Pinpoint the cell where the given text exists, returning its (x, y) midpoint coordinate. 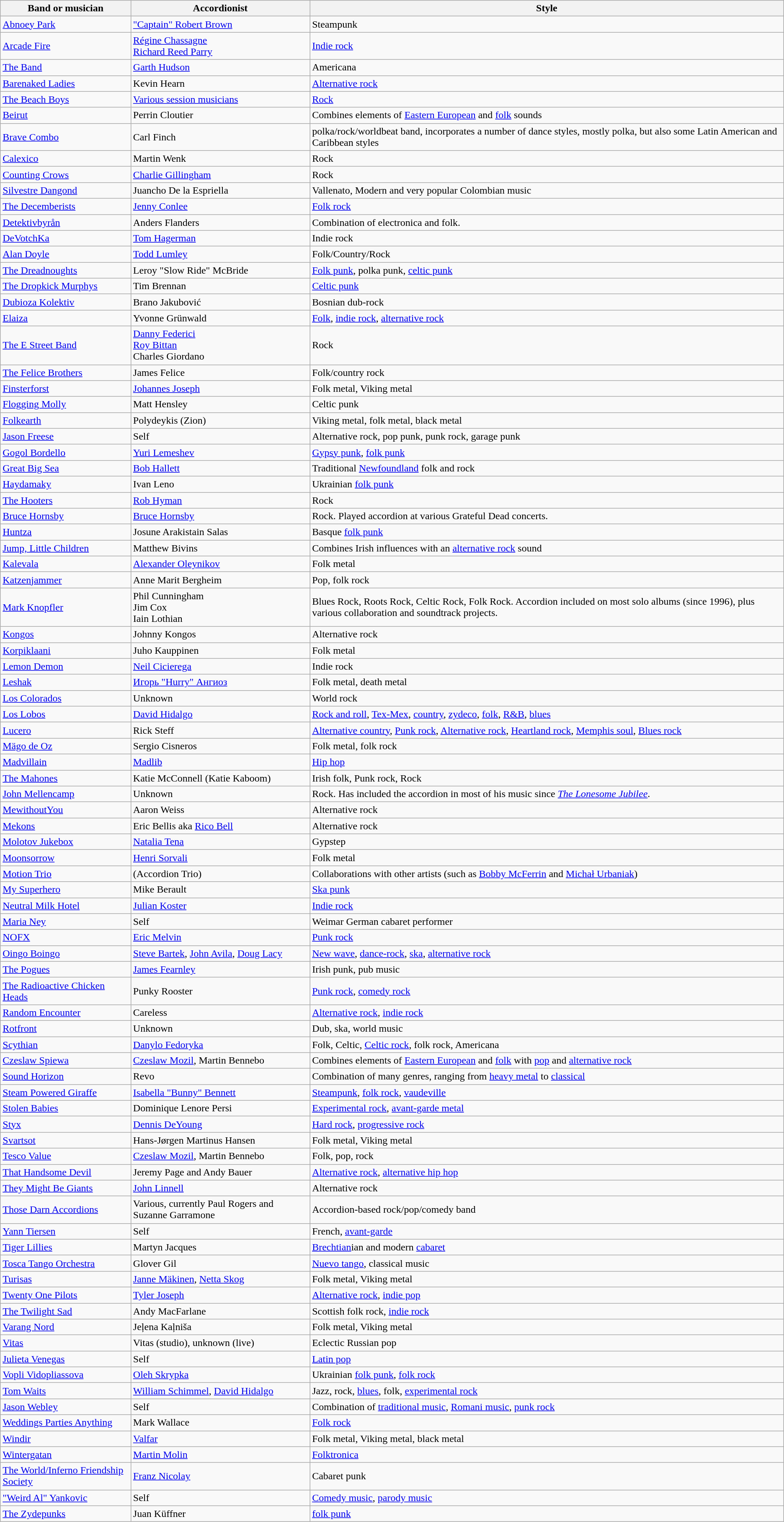
Rotfront (66, 1028)
Rock and roll, Tex-Mex, country, zydeco, folk, R&B, blues (547, 714)
Vitas (studio), unknown (live) (220, 1343)
Tom Hagerman (220, 238)
Tiger Lillies (66, 1247)
Phil Cunningham Jim Cox Iain Lothian (220, 607)
Valfar (220, 1439)
Bosnian dub-rock (547, 302)
Barenaked Ladies (66, 83)
Isabella "Bunny" Bennett (220, 1092)
Varang Nord (66, 1327)
New wave, dance-rock, ska, alternative rock (547, 953)
Alternative rock, indie rock (547, 1012)
Vallenato, Modern and very popular Colombian music (547, 190)
Combination of electronica and folk. (547, 223)
Alan Doyle (66, 254)
Scythian (66, 1045)
Steam Powered Giraffe (66, 1092)
NOFX (66, 937)
Katie McConnell (Katie Kaboom) (220, 778)
Sound Horizon (66, 1077)
Sergio Cisneros (220, 746)
Various, currently Paul Rogers and Suzanne Garramone (220, 1209)
Yann Tiersen (66, 1231)
Windir (66, 1439)
Punky Rooster (220, 991)
Carl Finch (220, 137)
Lucero (66, 730)
Anne Marit Bergheim (220, 580)
My Superhero (66, 890)
Folk, Celtic, Celtic rock, folk rock, Americana (547, 1045)
Counting Crows (66, 174)
Johnny Kongos (220, 634)
Mike Berault (220, 890)
Polydeykis (Zion) (220, 420)
Scottish folk rock, indie rock (547, 1311)
folk punk (547, 1514)
Bob Hallett (220, 468)
Natalia Tena (220, 842)
William Schimmel, David Hidalgo (220, 1391)
The Beach Boys (66, 99)
Mark Wallace (220, 1423)
Lemon Demon (66, 666)
MewithoutYou (66, 810)
Combines elements of Eastern European and folk with pop and alternative rock (547, 1061)
Dennis DeYoung (220, 1124)
Detektivbyrån (66, 223)
Jump, Little Children (66, 548)
Accordionist (220, 8)
Glover Gil (220, 1263)
(Accordion Trio) (220, 874)
Finsterforst (66, 388)
Huntza (66, 532)
Steve Bartek, John Avila, Doug Lacy (220, 953)
Great Big Sea (66, 468)
Irish punk, pub music (547, 969)
Gypsy punk, folk punk (547, 452)
Nuevo tango, classical music (547, 1263)
Weddings Parties Anything (66, 1423)
Alternative rock, indie pop (547, 1295)
Dub, ska, world music (547, 1028)
Dubioza Kolektiv (66, 302)
Todd Lumley (220, 254)
David Hidalgo (220, 714)
Jason Webley (66, 1407)
Rick Steff (220, 730)
The Mahones (66, 778)
That Handsome Devil (66, 1172)
Julieta Venegas (66, 1359)
Eric Melvin (220, 937)
Ukrainian folk punk (547, 484)
Tosca Tango Orchestra (66, 1263)
Neil Cicierega (220, 666)
The Hooters (66, 500)
Matt Hensley (220, 404)
Andy MacFarlane (220, 1311)
Folk/country rock (547, 373)
Brano Jakubović (220, 302)
Styx (66, 1124)
Brechtianian and modern cabaret (547, 1247)
Tim Brennan (220, 286)
Jeremy Page and Andy Bauer (220, 1172)
Игорь "Hurry" Ангиоз (220, 682)
The E Street Band (66, 345)
Julian Koster (220, 906)
Tesco Value (66, 1156)
The Dropkick Murphys (66, 286)
Latin pop (547, 1359)
Madlib (220, 762)
Jason Freese (66, 436)
Madvillain (66, 762)
John Mellencamp (66, 794)
John Linnell (220, 1188)
They Might Be Giants (66, 1188)
World rock (547, 698)
Gogol Bordello (66, 452)
Style (547, 8)
Jeļena Kaļniša (220, 1327)
Ska punk (547, 890)
Oingo Boingo (66, 953)
Mekons (66, 826)
Brave Combo (66, 137)
Czeslaw Spiewa (66, 1061)
Basque folk punk (547, 532)
Charlie Gillingham (220, 174)
"Weird Al" Yankovic (66, 1498)
Folk/Country/Rock (547, 254)
Mägo de Oz (66, 746)
Tom Waits (66, 1391)
Janne Mäkinen, Netta Skog (220, 1279)
Aaron Weiss (220, 810)
Folk metal, Viking metal, black metal (547, 1439)
Those Darn Accordions (66, 1209)
Vitas (66, 1343)
Folk, indie rock, alternative rock (547, 318)
Combination of traditional music, Romani music, punk rock (547, 1407)
Kevin Hearn (220, 83)
Beirut (66, 115)
Régine ChassagneRichard Reed Parry (220, 46)
Stolen Babies (66, 1108)
Josune Arakistain Salas (220, 532)
Ukrainian folk punk, folk rock (547, 1375)
Accordion-based rock/pop/comedy band (547, 1209)
Turisas (66, 1279)
Silvestre Dangond (66, 190)
Careless (220, 1012)
Pop, folk rock (547, 580)
Danylo Fedoryka (220, 1045)
Viking metal, folk metal, black metal (547, 420)
Gypstep (547, 842)
The Radioactive Chicken Heads (66, 991)
Alexander Oleynikov (220, 564)
Motion Trio (66, 874)
Leroy "Slow Ride" McBride (220, 270)
Jazz, rock, blues, folk, experimental rock (547, 1391)
Rock. Has included the accordion in most of his music since The Lonesome Jubilee. (547, 794)
Flogging Molly (66, 404)
Neutral Milk Hotel (66, 906)
Anders Flanders (220, 223)
Martin Molin (220, 1455)
Hans-Jørgen Martinus Hansen (220, 1140)
The Decemberists (66, 206)
Alternative rock, alternative hip hop (547, 1172)
The Felice Brothers (66, 373)
Hard rock, progressive rock (547, 1124)
Band or musician (66, 8)
Korpiklaani (66, 650)
polka/rock/worldbeat band, incorporates a number of dance styles, mostly polka, but also some Latin American and Caribbean styles (547, 137)
Abnoey Park (66, 24)
Los Colorados (66, 698)
Folkearth (66, 420)
Kongos (66, 634)
The Pogues (66, 969)
Americana (547, 67)
Hip hop (547, 762)
Vopli Vidopliassova (66, 1375)
Folktronica (547, 1455)
Haydamaky (66, 484)
Cabaret punk (547, 1476)
Molotov Jukebox (66, 842)
Henri Sorvali (220, 858)
Combines Irish influences with an alternative rock sound (547, 548)
Steampunk (547, 24)
James Fearnley (220, 969)
Ivan Leno (220, 484)
Juho Kauppinen (220, 650)
Leshak (66, 682)
Combination of many genres, ranging from heavy metal to classical (547, 1077)
Martin Wenk (220, 158)
Svartsot (66, 1140)
Danny FedericiRoy BittanCharles Giordano (220, 345)
Wintergatan (66, 1455)
Random Encounter (66, 1012)
Various session musicians (220, 99)
Arcade Fire (66, 46)
Folk metal, folk rock (547, 746)
Comedy music, parody music (547, 1498)
Folk metal, death metal (547, 682)
Rock. Played accordion at various Grateful Dead concerts. (547, 516)
Mark Knopfler (66, 607)
Weimar German cabaret performer (547, 921)
The Zydepunks (66, 1514)
Los Lobos (66, 714)
Revo (220, 1077)
Calexico (66, 158)
French, avant-garde (547, 1231)
The Band (66, 67)
Experimental rock, avant-garde metal (547, 1108)
Matthew Bivins (220, 548)
DeVotchKa (66, 238)
Juancho De la Espriella (220, 190)
Perrin Cloutier (220, 115)
Johannes Joseph (220, 388)
Eric Bellis aka Rico Bell (220, 826)
Punk rock, comedy rock (547, 991)
Eclectic Russian pop (547, 1343)
"Captain" Robert Brown (220, 24)
Elaiza (66, 318)
Folk, pop, rock (547, 1156)
Franz Nicolay (220, 1476)
Rob Hyman (220, 500)
Irish folk, Punk rock, Rock (547, 778)
Oleh Skrypka (220, 1375)
Punk rock (547, 937)
Martyn Jacques (220, 1247)
Steampunk, folk rock, vaudeville (547, 1092)
Combines elements of Eastern European and folk sounds (547, 115)
Kalevala (66, 564)
Alternative rock, pop punk, punk rock, garage punk (547, 436)
Twenty One Pilots (66, 1295)
Tyler Joseph (220, 1295)
Traditional Newfoundland folk and rock (547, 468)
Garth Hudson (220, 67)
Juan Küffner (220, 1514)
Yuri Lemeshev (220, 452)
The World/Inferno Friendship Society (66, 1476)
The Dreadnoughts (66, 270)
Alternative country, Punk rock, Alternative rock, Heartland rock, Memphis soul, Blues rock (547, 730)
Folk punk, polka punk, celtic punk (547, 270)
Maria Ney (66, 921)
Katzenjammer (66, 580)
James Felice (220, 373)
Yvonne Grünwald (220, 318)
Collaborations with other artists (such as Bobby McFerrin and Michał Urbaniak) (547, 874)
Dominique Lenore Persi (220, 1108)
Moonsorrow (66, 858)
Jenny Conlee (220, 206)
The Twilight Sad (66, 1311)
